Locate the cell with the specified text and output its [x, y] center coordinate. 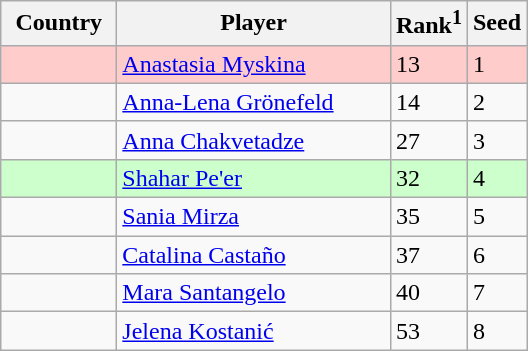
Anastasia Myskina [254, 64]
3 [496, 140]
Jelena Kostanić [254, 331]
Anna-Lena Grönefeld [254, 102]
5 [496, 217]
Country [59, 24]
53 [428, 331]
Seed [496, 24]
Shahar Pe'er [254, 178]
32 [428, 178]
4 [496, 178]
Catalina Castaño [254, 255]
Mara Santangelo [254, 293]
37 [428, 255]
1 [496, 64]
2 [496, 102]
Rank1 [428, 24]
35 [428, 217]
Player [254, 24]
14 [428, 102]
8 [496, 331]
Anna Chakvetadze [254, 140]
Sania Mirza [254, 217]
13 [428, 64]
40 [428, 293]
7 [496, 293]
6 [496, 255]
27 [428, 140]
